Return [X, Y] of the center of cell containing provided text 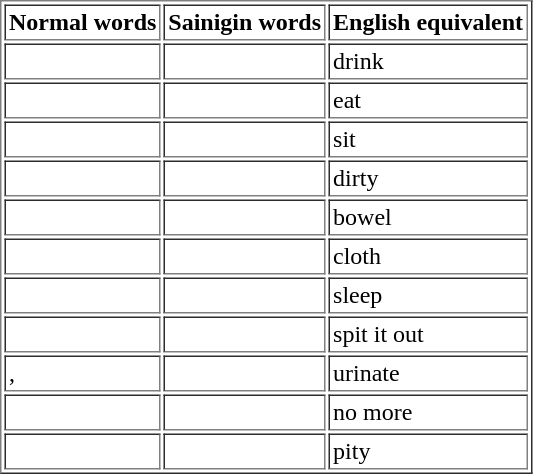
eat [428, 100]
spit it out [428, 334]
no more [428, 412]
English equivalent [428, 22]
pity [428, 452]
, [82, 374]
drink [428, 62]
Sainigin words [245, 22]
cloth [428, 256]
bowel [428, 218]
urinate [428, 374]
Normal words [82, 22]
sleep [428, 296]
dirty [428, 178]
sit [428, 140]
